Find where the given text appears and provide that cell's center as [x, y] coordinate. 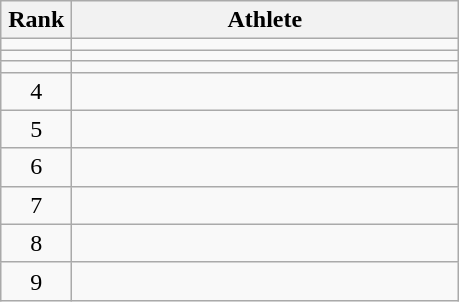
Rank [36, 20]
9 [36, 281]
4 [36, 91]
8 [36, 243]
5 [36, 129]
Athlete [265, 20]
7 [36, 205]
6 [36, 167]
